Detect which cell encompasses the target text, then output its [x, y] center coordinate. 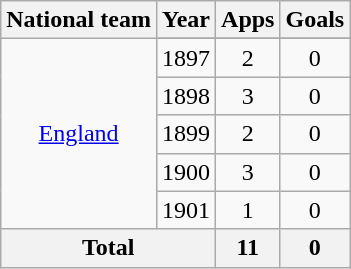
Goals [315, 20]
Apps [248, 20]
1900 [186, 172]
1898 [186, 96]
Total [108, 248]
National team [79, 20]
Year [186, 20]
1 [248, 210]
1901 [186, 210]
1899 [186, 134]
11 [248, 248]
1897 [186, 58]
England [79, 134]
